Find where the given text appears and provide that cell's center as [X, Y] coordinate. 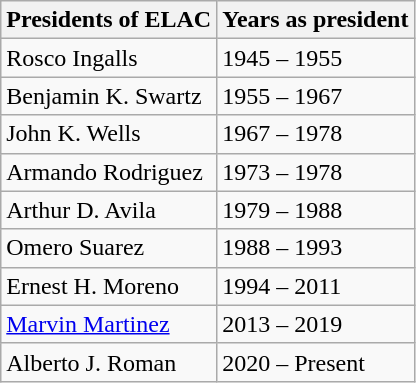
Alberto J. Roman [109, 362]
1955 – 1967 [316, 96]
Benjamin K. Swartz [109, 96]
Marvin Martinez [109, 324]
Ernest H. Moreno [109, 286]
Presidents of ELAC [109, 20]
1973 – 1978 [316, 172]
1979 – 1988 [316, 210]
1994 – 2011 [316, 286]
Arthur D. Avila [109, 210]
1967 – 1978 [316, 134]
2020 – Present [316, 362]
John K. Wells [109, 134]
1988 – 1993 [316, 248]
Years as president [316, 20]
Rosco Ingalls [109, 58]
Omero Suarez [109, 248]
Armando Rodriguez [109, 172]
2013 – 2019 [316, 324]
1945 – 1955 [316, 58]
